Capture the cell that displays the provided text and extract its (x, y) central coordinate. 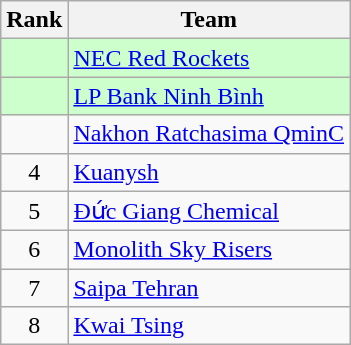
LP Bank Ninh Bình (209, 96)
8 (34, 326)
6 (34, 250)
Đức Giang Chemical (209, 211)
Kwai Tsing (209, 326)
Kuanysh (209, 172)
Monolith Sky Risers (209, 250)
Saipa Tehran (209, 288)
4 (34, 172)
Rank (34, 20)
Team (209, 20)
7 (34, 288)
5 (34, 211)
NEC Red Rockets (209, 58)
Nakhon Ratchasima QminC (209, 134)
